Search for the cell housing the specified text and yield its (x, y) center coordinate. 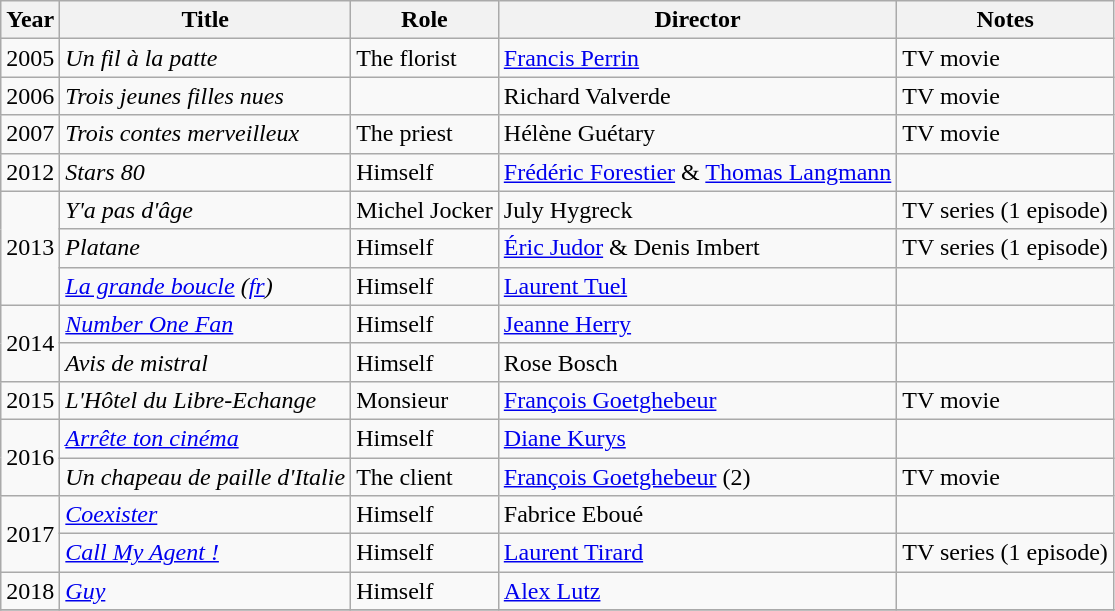
La grande boucle (fr) (206, 286)
Notes (1006, 20)
2014 (30, 343)
Stars 80 (206, 172)
2017 (30, 534)
The client (425, 477)
Éric Judor & Denis Imbert (698, 248)
Un chapeau de paille d'Italie (206, 477)
Role (425, 20)
2006 (30, 96)
Avis de mistral (206, 362)
Frédéric Forestier & Thomas Langmann (698, 172)
Un fil à la patte (206, 58)
Guy (206, 591)
Diane Kurys (698, 438)
François Goetghebeur (698, 400)
Platane (206, 248)
Trois contes merveilleux (206, 134)
Title (206, 20)
Number One Fan (206, 324)
Y'a pas d'âge (206, 210)
Jeanne Herry (698, 324)
Richard Valverde (698, 96)
2015 (30, 400)
Year (30, 20)
Coexister (206, 515)
Call My Agent ! (206, 553)
The priest (425, 134)
Michel Jocker (425, 210)
Francis Perrin (698, 58)
Director (698, 20)
The florist (425, 58)
Trois jeunes filles nues (206, 96)
July Hygreck (698, 210)
2007 (30, 134)
Laurent Tirard (698, 553)
Monsieur (425, 400)
2012 (30, 172)
Alex Lutz (698, 591)
2013 (30, 248)
Hélène Guétary (698, 134)
L'Hôtel du Libre-Echange (206, 400)
François Goetghebeur (2) (698, 477)
Arrête ton cinéma (206, 438)
2005 (30, 58)
2016 (30, 457)
Laurent Tuel (698, 286)
2018 (30, 591)
Rose Bosch (698, 362)
Fabrice Eboué (698, 515)
